Output the (x, y) coordinate of the center of the cell containing the given text.  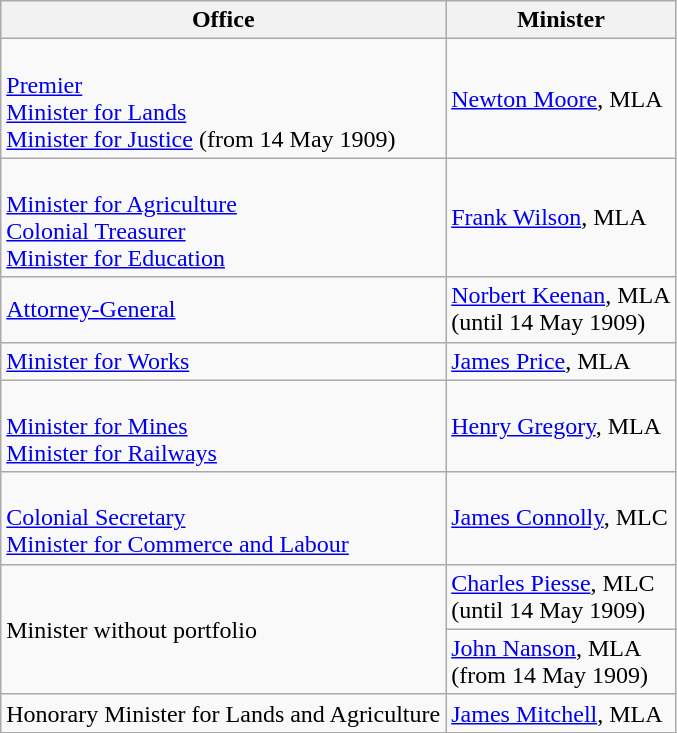
Attorney-General (224, 310)
Office (224, 20)
James Price, MLA (561, 361)
Norbert Keenan, MLA(until 14 May 1909) (561, 310)
Minister (561, 20)
Minister for Agriculture Colonial Treasurer Minister for Education (224, 218)
James Mitchell, MLA (561, 713)
John Nanson, MLA(from 14 May 1909) (561, 662)
Minister for Works (224, 361)
Frank Wilson, MLA (561, 218)
Minister without portfolio (224, 629)
Premier Minister for Lands Minister for Justice (from 14 May 1909) (224, 98)
James Connolly, MLC (561, 518)
Charles Piesse, MLC(until 14 May 1909) (561, 596)
Colonial Secretary Minister for Commerce and Labour (224, 518)
Newton Moore, MLA (561, 98)
Henry Gregory, MLA (561, 426)
Honorary Minister for Lands and Agriculture (224, 713)
Minister for Mines Minister for Railways (224, 426)
